Determine the [X, Y] coordinate at the center of the cell enclosing the given text.  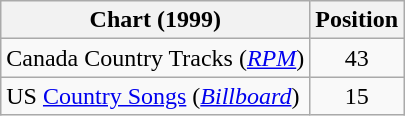
Position [357, 20]
Chart (1999) [156, 20]
Canada Country Tracks (RPM) [156, 58]
43 [357, 58]
US Country Songs (Billboard) [156, 96]
15 [357, 96]
